Extract the [X, Y] coordinate from the center of the cell holding the provided text.  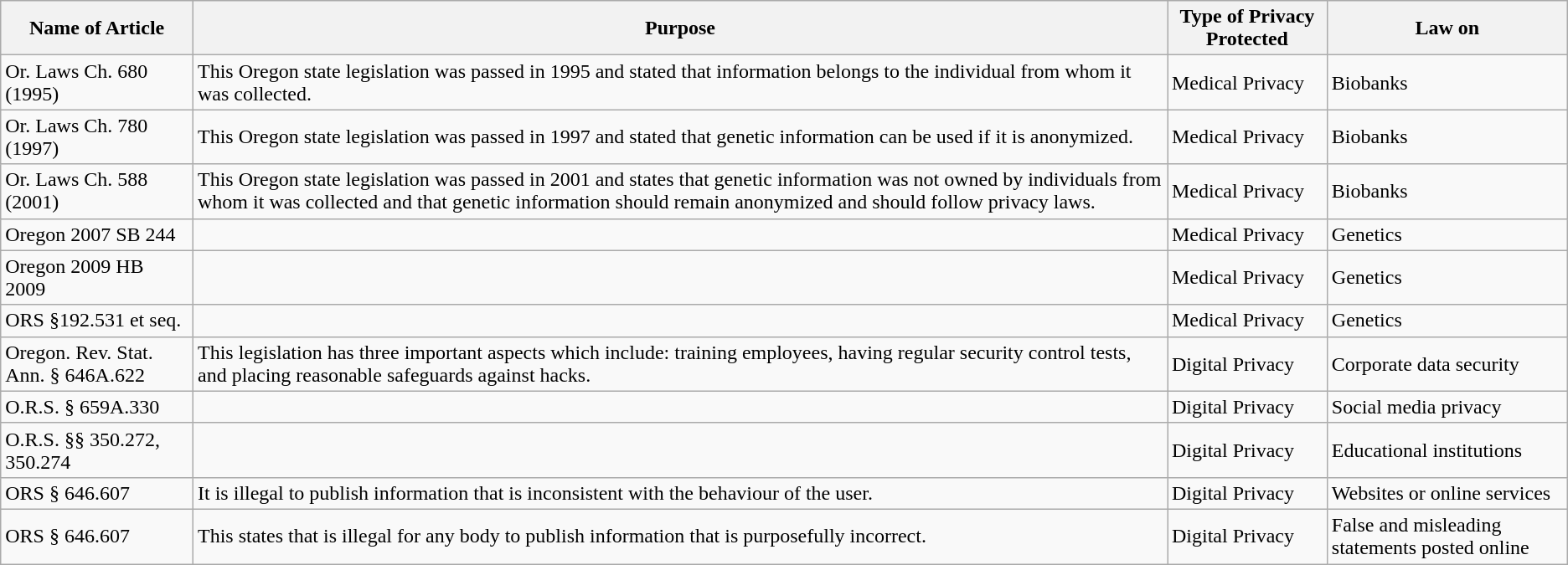
O.R.S. § 659A.330 [97, 407]
Oregon 2009 HB 2009 [97, 278]
This Oregon state legislation was passed in 1997 and stated that genetic information can be used if it is anonymized. [680, 137]
ORS §192.531 et seq. [97, 321]
Or. Laws Ch. 680 (1995) [97, 82]
O.R.S. §§ 350.272, 350.274 [97, 450]
Oregon. Rev. Stat. Ann. § 646A.622 [97, 363]
Websites or online services [1447, 493]
Educational institutions [1447, 450]
Oregon 2007 SB 244 [97, 234]
Corporate data security [1447, 363]
Law on [1447, 28]
Type of Privacy Protected [1248, 28]
Name of Article [97, 28]
It is illegal to publish information that is inconsistent with the behaviour of the user. [680, 493]
Or. Laws Ch. 780 (1997) [97, 137]
Or. Laws Ch. 588 (2001) [97, 191]
Social media privacy [1447, 407]
This Oregon state legislation was passed in 1995 and stated that information belongs to the individual from whom it was collected. [680, 82]
False and misleading statements posted online [1447, 536]
Purpose [680, 28]
This states that is illegal for any body to publish information that is purposefully incorrect. [680, 536]
